Identify which cell holds the provided text, then report its [x, y] central coordinate. 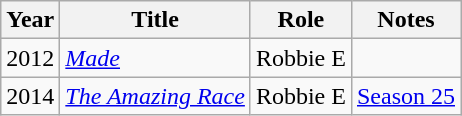
Year [30, 20]
Role [300, 20]
2014 [30, 96]
Made [156, 58]
Season 25 [406, 96]
2012 [30, 58]
Title [156, 20]
Notes [406, 20]
The Amazing Race [156, 96]
